Return the [x, y] coordinate for the center point of the cell that contains the specified text.  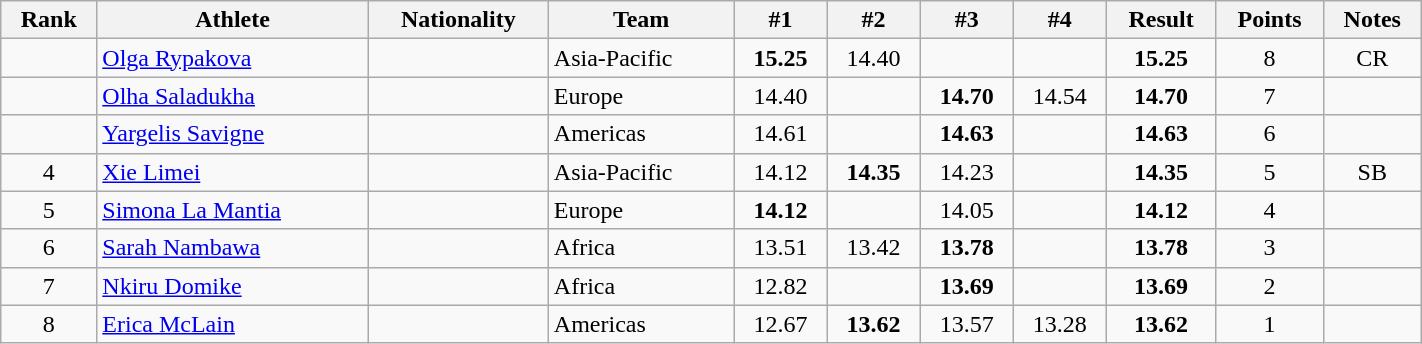
14.61 [780, 134]
Erica McLain [233, 324]
#4 [1060, 20]
SB [1372, 172]
Xie Limei [233, 172]
13.28 [1060, 324]
12.82 [780, 286]
14.54 [1060, 96]
14.05 [966, 210]
#2 [874, 20]
Nkiru Domike [233, 286]
Athlete [233, 20]
13.51 [780, 248]
Nationality [458, 20]
Team [641, 20]
Olga Rypakova [233, 58]
Yargelis Savigne [233, 134]
Result [1160, 20]
Notes [1372, 20]
Points [1270, 20]
Olha Saladukha [233, 96]
12.67 [780, 324]
1 [1270, 324]
Rank [49, 20]
3 [1270, 248]
#3 [966, 20]
CR [1372, 58]
Simona La Mantia [233, 210]
Sarah Nambawa [233, 248]
14.23 [966, 172]
13.57 [966, 324]
2 [1270, 286]
13.42 [874, 248]
#1 [780, 20]
